Search for the cell housing the specified text and yield its (x, y) center coordinate. 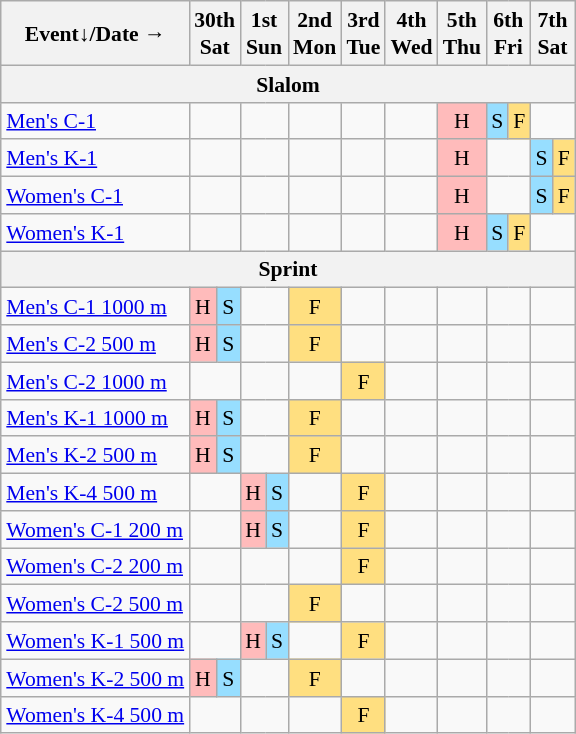
4thWed (411, 33)
Men's C-2 500 m (95, 344)
1stSun (264, 33)
Women's C-1 (95, 194)
30thSat (214, 33)
6thFri (508, 33)
Men's K-4 500 m (95, 492)
Women's K-2 500 m (95, 678)
Women's K-1 500 m (95, 640)
Women's C-1 200 m (95, 528)
Men's C-2 1000 m (95, 380)
Men's C-1 1000 m (95, 306)
Men's K-1 1000 m (95, 418)
Slalom (288, 84)
2ndMon (314, 33)
Event↓/Date → (95, 33)
5thThu (462, 33)
Women's K-4 500 m (95, 714)
Men's C-1 (95, 120)
7thSat (552, 33)
3rdTue (363, 33)
Women's C-2 200 m (95, 566)
Men's K-1 (95, 158)
Women's K-1 (95, 232)
Sprint (288, 268)
Men's K-2 500 m (95, 454)
Women's C-2 500 m (95, 604)
